Return (X, Y) of the center of cell containing provided text 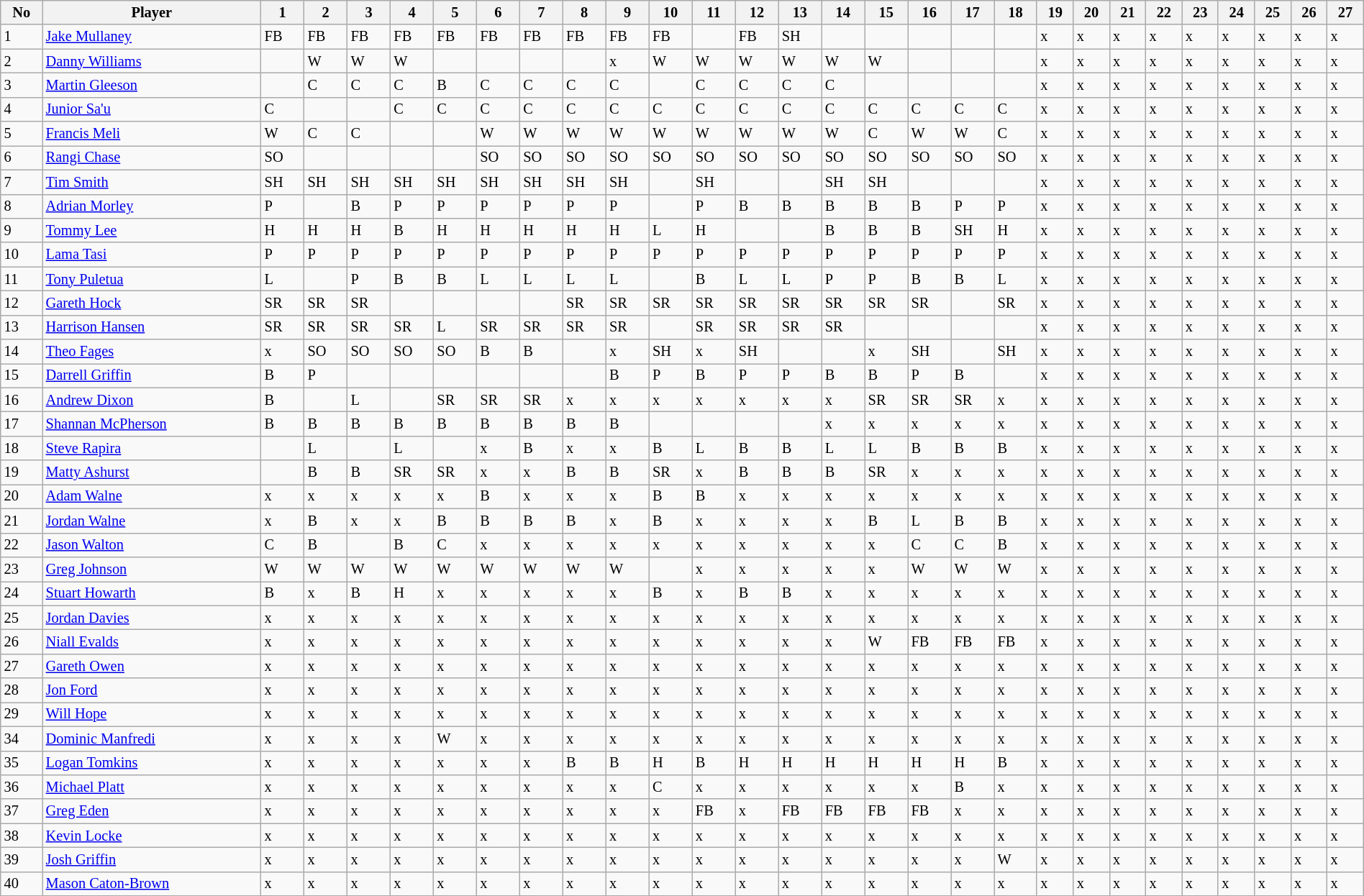
Stuart Howarth (152, 593)
Martin Gleeson (152, 85)
Harrison Hansen (152, 327)
Adrian Morley (152, 206)
35 (22, 763)
Steve Rapira (152, 448)
28 (22, 690)
Jordan Walne (152, 521)
Mason Caton-Brown (152, 884)
Tony Puletua (152, 279)
Michael Platt (152, 787)
Gareth Owen (152, 666)
Junior Sa'u (152, 109)
Tommy Lee (152, 230)
39 (22, 859)
Adam Walne (152, 496)
No (22, 12)
Logan Tomkins (152, 763)
Jake Mullaney (152, 37)
Greg Johnson (152, 569)
Shannan McPherson (152, 424)
Jason Walton (152, 545)
Tim Smith (152, 182)
34 (22, 739)
Greg Eden (152, 811)
Josh Griffin (152, 859)
40 (22, 884)
Matty Ashurst (152, 472)
Theo Fages (152, 352)
Rangi Chase (152, 157)
Gareth Hock (152, 303)
Dominic Manfredi (152, 739)
Kevin Locke (152, 836)
Jon Ford (152, 690)
Francis Meli (152, 134)
Jordan Davies (152, 618)
37 (22, 811)
Player (152, 12)
38 (22, 836)
29 (22, 714)
Andrew Dixon (152, 400)
36 (22, 787)
Lama Tasi (152, 255)
Darrell Griffin (152, 375)
Will Hope (152, 714)
Niall Evalds (152, 641)
Danny Williams (152, 61)
